Output the [x, y] coordinate of the center of the cell containing the given text.  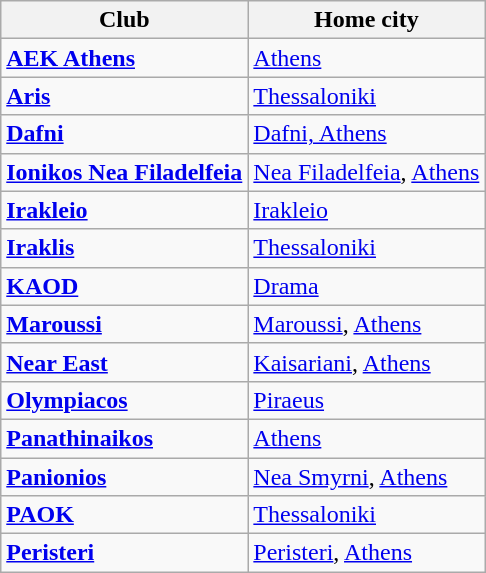
Dafni [124, 134]
Club [124, 20]
Home city [366, 20]
Aris [124, 96]
Olympiacos [124, 400]
Drama [366, 286]
Nea Filadelfeia, Athens [366, 172]
PAOK [124, 515]
Kaisariani, Athens [366, 362]
Panathinaikos [124, 438]
Panionios [124, 477]
Iraklis [124, 248]
Maroussi, Athens [366, 324]
Piraeus [366, 400]
Peristeri [124, 553]
Dafni, Athens [366, 134]
Ionikos Nea Filadelfeia [124, 172]
AEK Athens [124, 58]
Peristeri, Athens [366, 553]
Near East [124, 362]
KAOD [124, 286]
Maroussi [124, 324]
Nea Smyrni, Athens [366, 477]
